Locate the cell with the specified text and output its (x, y) center coordinate. 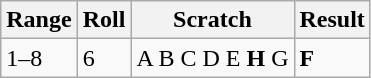
Result (332, 20)
1–8 (39, 58)
6 (104, 58)
Scratch (212, 20)
Roll (104, 20)
A B C D E H G (212, 58)
F (332, 58)
Range (39, 20)
